Capture the cell that displays the provided text and extract its [x, y] central coordinate. 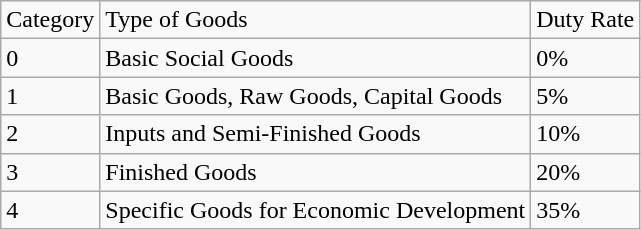
5% [586, 96]
2 [50, 134]
10% [586, 134]
20% [586, 172]
Finished Goods [316, 172]
Basic Goods, Raw Goods, Capital Goods [316, 96]
0 [50, 58]
Inputs and Semi-Finished Goods [316, 134]
Specific Goods for Economic Development [316, 210]
3 [50, 172]
1 [50, 96]
Basic Social Goods [316, 58]
Type of Goods [316, 20]
0% [586, 58]
Duty Rate [586, 20]
35% [586, 210]
4 [50, 210]
Category [50, 20]
